Return the [X, Y] coordinate for the center point of the cell that contains the specified text.  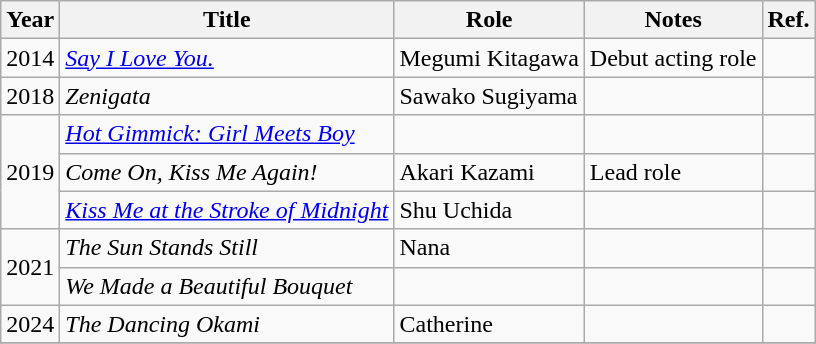
2014 [30, 58]
The Sun Stands Still [227, 248]
Hot Gimmick: Girl Meets Boy [227, 134]
Akari Kazami [489, 172]
Megumi Kitagawa [489, 58]
Catherine [489, 324]
Debut acting role [673, 58]
Come On, Kiss Me Again! [227, 172]
We Made a Beautiful Bouquet [227, 286]
The Dancing Okami [227, 324]
Sawako Sugiyama [489, 96]
2021 [30, 267]
Ref. [788, 20]
2018 [30, 96]
2019 [30, 172]
Say I Love You. [227, 58]
Zenigata [227, 96]
Shu Uchida [489, 210]
Title [227, 20]
Kiss Me at the Stroke of Midnight [227, 210]
Role [489, 20]
Notes [673, 20]
Lead role [673, 172]
Nana [489, 248]
2024 [30, 324]
Year [30, 20]
